Locate the cell with the specified text and output its (x, y) center coordinate. 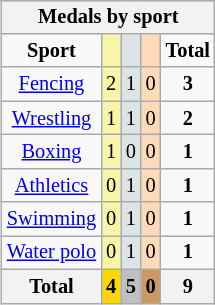
Boxing (52, 152)
5 (131, 286)
Water polo (52, 253)
4 (111, 286)
Wrestling (52, 118)
Medals by sport (108, 17)
Swimming (52, 219)
9 (188, 286)
Athletics (52, 185)
Fencing (52, 84)
3 (188, 84)
Sport (52, 51)
